For the text-containing cell, return its midpoint in (X, Y) coordinate format. 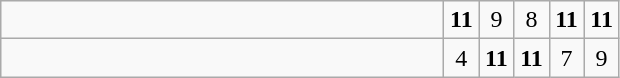
7 (566, 58)
8 (532, 20)
4 (462, 58)
